Return the (x, y) coordinate for the center point of the cell that contains the specified text.  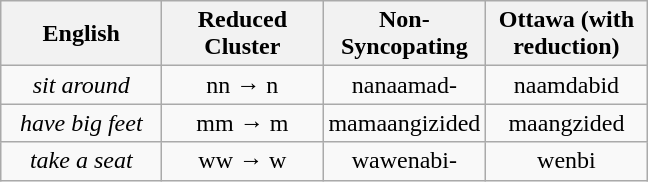
wawenabi- (404, 161)
nn → n (242, 85)
take a seat (82, 161)
sit around (82, 85)
maangzided (566, 123)
have big feet (82, 123)
naamdabid (566, 85)
English (82, 34)
wenbi (566, 161)
Reduced Cluster (242, 34)
ww → w (242, 161)
mm → m (242, 123)
Non-Syncopating (404, 34)
Ottawa (with reduction) (566, 34)
mamaangizided (404, 123)
nanaamad- (404, 85)
